Scan for the cell matching the given text and deliver its [x, y] coordinate at center. 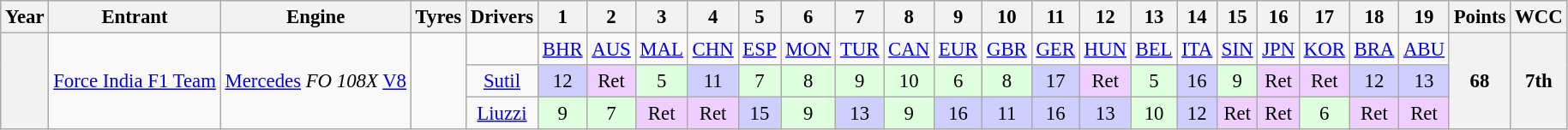
19 [1425, 17]
MON [808, 50]
GBR [1006, 50]
CAN [909, 50]
7th [1539, 82]
MAL [662, 50]
SIN [1238, 50]
Drivers [502, 17]
4 [713, 17]
Entrant [135, 17]
1 [562, 17]
Liuzzi [502, 114]
Points [1480, 17]
Tyres [438, 17]
AUS [611, 50]
JPN [1279, 50]
BHR [562, 50]
ITA [1197, 50]
WCC [1539, 17]
18 [1373, 17]
ESP [760, 50]
Engine [315, 17]
EUR [958, 50]
BRA [1373, 50]
14 [1197, 17]
3 [662, 17]
BEL [1154, 50]
68 [1480, 82]
TUR [860, 50]
HUN [1105, 50]
Year [25, 17]
Sutil [502, 81]
CHN [713, 50]
Mercedes FO 108X V8 [315, 82]
ABU [1425, 50]
KOR [1324, 50]
2 [611, 17]
GER [1055, 50]
Force India F1 Team [135, 82]
